Pinpoint the cell where the given text exists, returning its [X, Y] midpoint coordinate. 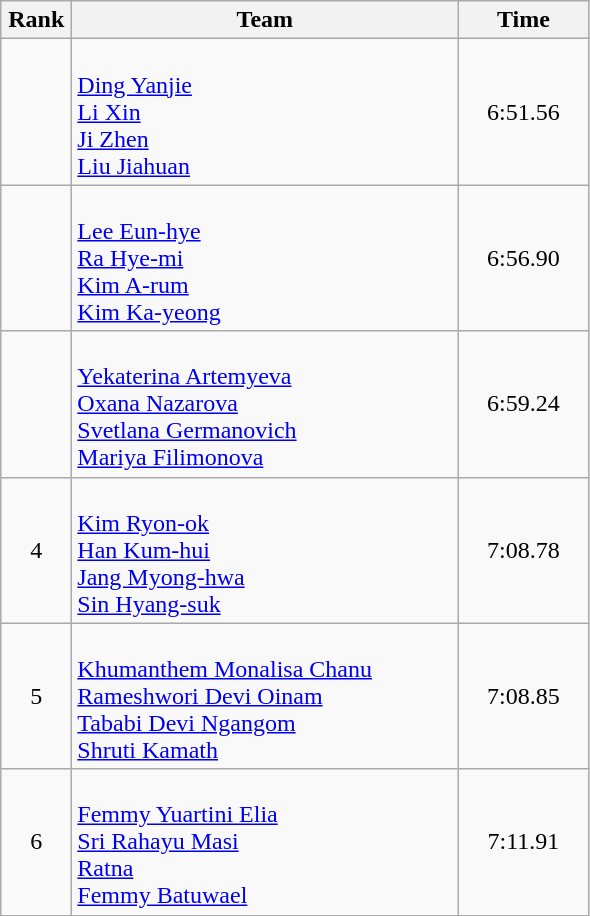
6 [36, 842]
Kim Ryon-okHan Kum-huiJang Myong-hwaSin Hyang-suk [265, 550]
Time [524, 20]
5 [36, 696]
6:59.24 [524, 404]
Rank [36, 20]
Team [265, 20]
7:08.78 [524, 550]
7:11.91 [524, 842]
4 [36, 550]
7:08.85 [524, 696]
Lee Eun-hyeRa Hye-miKim A-rumKim Ka-yeong [265, 258]
6:51.56 [524, 112]
Yekaterina ArtemyevaOxana NazarovaSvetlana GermanovichMariya Filimonova [265, 404]
Femmy Yuartini EliaSri Rahayu MasiRatnaFemmy Batuwael [265, 842]
6:56.90 [524, 258]
Khumanthem Monalisa ChanuRameshwori Devi OinamTababi Devi NgangomShruti Kamath [265, 696]
Ding YanjieLi XinJi ZhenLiu Jiahuan [265, 112]
